Capture the cell that displays the provided text and extract its (X, Y) central coordinate. 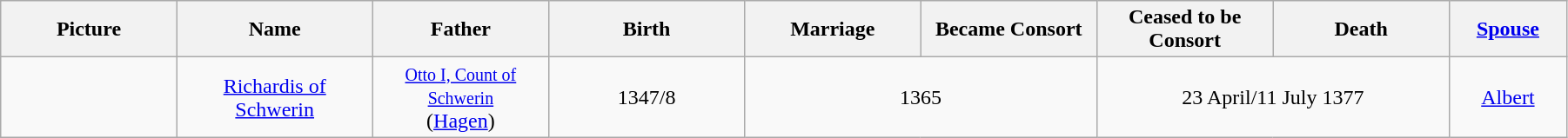
Otto I, Count of Schwerin(Hagen) (460, 97)
Birth (647, 30)
1365 (921, 97)
Spouse (1507, 30)
Ceased to be Consort (1184, 30)
Name (275, 30)
Albert (1507, 97)
1347/8 (647, 97)
Father (460, 30)
Picture (89, 30)
Became Consort (1008, 30)
Richardis of Schwerin (275, 97)
Marriage (833, 30)
Death (1361, 30)
23 April/11 July 1377 (1272, 97)
